Capture the cell that displays the provided text and extract its (x, y) central coordinate. 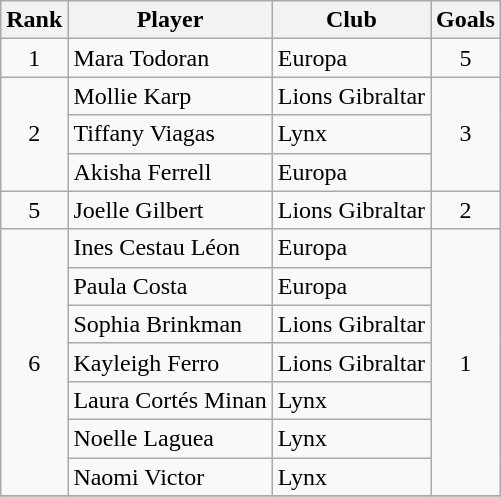
Akisha Ferrell (170, 172)
Club (351, 20)
Kayleigh Ferro (170, 362)
Tiffany Viagas (170, 134)
Sophia Brinkman (170, 324)
Rank (34, 20)
Paula Costa (170, 286)
Mara Todoran (170, 58)
Noelle Laguea (170, 438)
Mollie Karp (170, 96)
Joelle Gilbert (170, 210)
Goals (466, 20)
Player (170, 20)
6 (34, 362)
Laura Cortés Minan (170, 400)
Ines Cestau Léon (170, 248)
Naomi Victor (170, 477)
3 (466, 134)
